Search for the cell housing the specified text and yield its [X, Y] center coordinate. 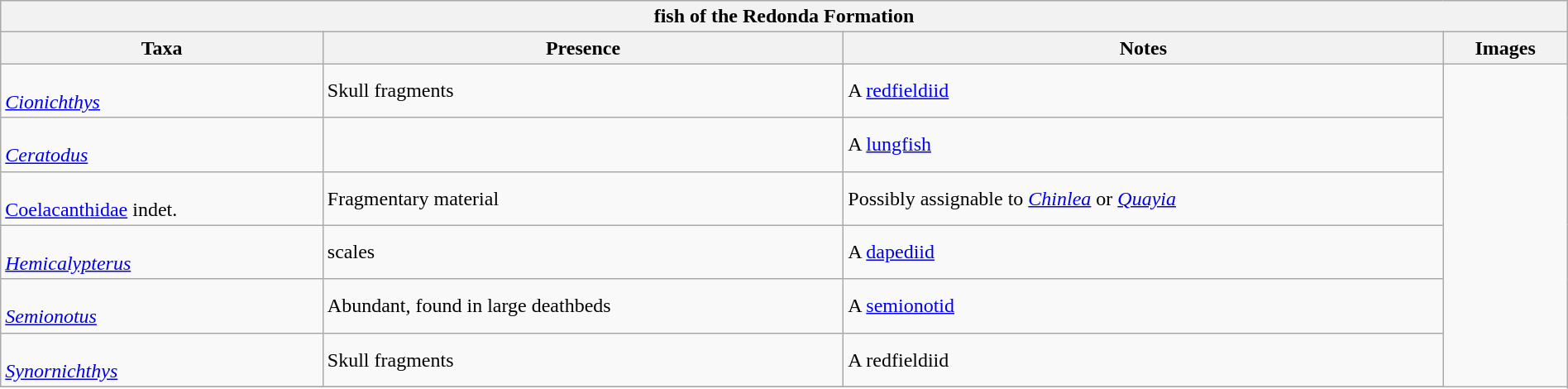
Coelacanthidae indet. [162, 199]
Notes [1143, 48]
fish of the Redonda Formation [784, 17]
A semionotid [1143, 306]
Synornichthys [162, 359]
scales [582, 252]
Presence [582, 48]
Taxa [162, 48]
Images [1505, 48]
Hemicalypterus [162, 252]
Cionichthys [162, 91]
A lungfish [1143, 144]
Semionotus [162, 306]
Ceratodus [162, 144]
Possibly assignable to Chinlea or Quayia [1143, 199]
Fragmentary material [582, 199]
Abundant, found in large deathbeds [582, 306]
A dapediid [1143, 252]
